Determine the (X, Y) coordinate at the center of the cell enclosing the given text.  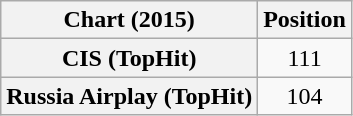
Chart (2015) (130, 20)
CIS (TopHit) (130, 58)
111 (305, 58)
Russia Airplay (TopHit) (130, 96)
Position (305, 20)
104 (305, 96)
